Scan for the cell matching the given text and deliver its [x, y] coordinate at center. 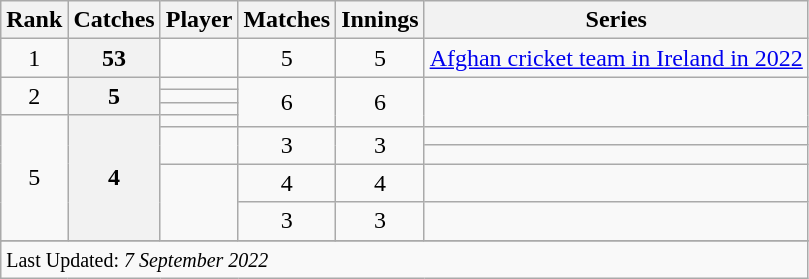
1 [34, 58]
Catches [114, 20]
Series [616, 20]
2 [34, 96]
Afghan cricket team in Ireland in 2022 [616, 58]
Last Updated: 7 September 2022 [405, 259]
53 [114, 58]
Matches [287, 20]
Rank [34, 20]
Player [199, 20]
Innings [380, 20]
